Identify which cell holds the provided text, then report its [x, y] central coordinate. 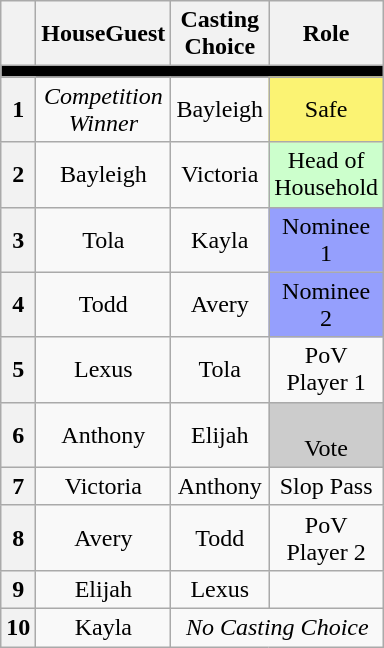
1 [18, 110]
Nominee 2 [326, 304]
Head of Household [326, 174]
Slop Pass [326, 486]
HouseGuest [104, 34]
Competition Winner [104, 110]
PoV Player 2 [326, 538]
7 [18, 486]
2 [18, 174]
3 [18, 240]
No Casting Choice [278, 627]
4 [18, 304]
9 [18, 589]
PoV Player 1 [326, 370]
5 [18, 370]
Role [326, 34]
6 [18, 434]
Casting Choice [220, 34]
8 [18, 538]
Vote [326, 434]
Nominee 1 [326, 240]
Safe [326, 110]
10 [18, 627]
